From the cell containing the given text, extract its center point as (x, y) coordinate. 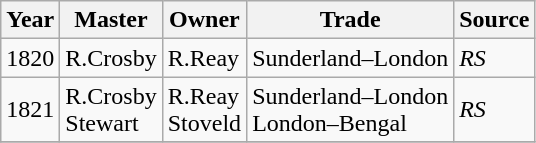
Trade (350, 20)
Sunderland–London (350, 58)
Owner (204, 20)
Master (111, 20)
R.ReayStoveld (204, 110)
R.Crosby (111, 58)
Sunderland–LondonLondon–Bengal (350, 110)
Year (30, 20)
R.CrosbyStewart (111, 110)
1820 (30, 58)
1821 (30, 110)
Source (494, 20)
R.Reay (204, 58)
